For the text-containing cell, return its midpoint in (X, Y) coordinate format. 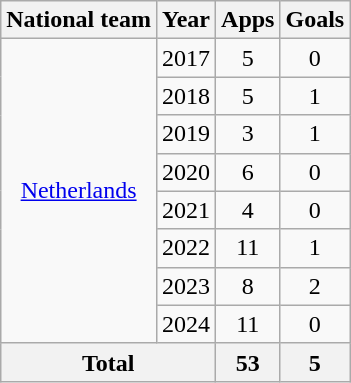
4 (248, 210)
8 (248, 286)
2019 (186, 134)
Year (186, 20)
2024 (186, 324)
2021 (186, 210)
2017 (186, 58)
Total (108, 362)
2020 (186, 172)
6 (248, 172)
2 (315, 286)
2023 (186, 286)
2022 (186, 248)
Netherlands (79, 191)
3 (248, 134)
Goals (315, 20)
53 (248, 362)
2018 (186, 96)
Apps (248, 20)
National team (79, 20)
